Find where the given text appears and provide that cell's center as (X, Y) coordinate. 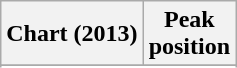
Chart (2013) (72, 34)
Peakposition (189, 34)
